Determine the [x, y] coordinate at the center of the cell enclosing the given text.  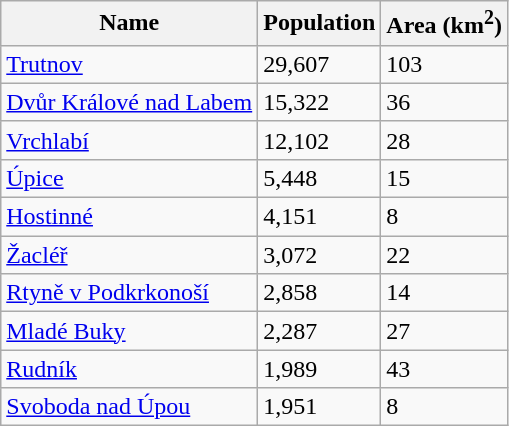
28 [444, 140]
15,322 [320, 102]
Úpice [130, 178]
2,287 [320, 331]
Mladé Buky [130, 331]
22 [444, 255]
Rudník [130, 369]
3,072 [320, 255]
2,858 [320, 293]
15 [444, 178]
36 [444, 102]
1,989 [320, 369]
Svoboda nad Úpou [130, 407]
Žacléř [130, 255]
Rtyně v Podkrkonoší [130, 293]
Area (km2) [444, 24]
5,448 [320, 178]
1,951 [320, 407]
Dvůr Králové nad Labem [130, 102]
Population [320, 24]
Vrchlabí [130, 140]
14 [444, 293]
103 [444, 64]
29,607 [320, 64]
43 [444, 369]
27 [444, 331]
Trutnov [130, 64]
Name [130, 24]
12,102 [320, 140]
4,151 [320, 217]
Hostinné [130, 217]
